Capture the cell that displays the provided text and extract its (x, y) central coordinate. 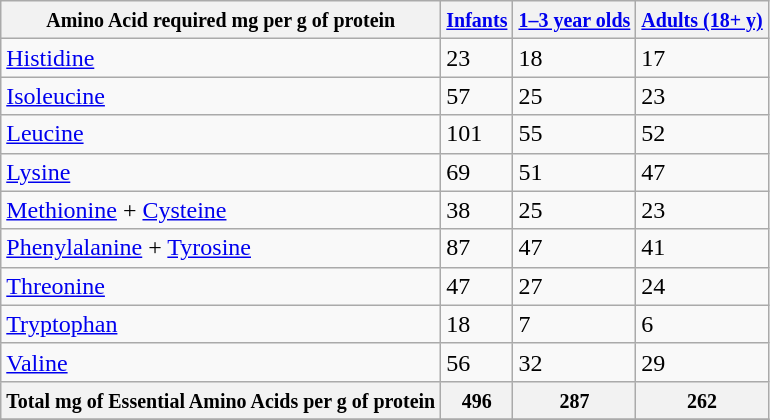
Valine (221, 362)
262 (702, 400)
Adults (18+ y) (702, 20)
Histidine (221, 58)
101 (477, 134)
6 (702, 324)
55 (574, 134)
29 (702, 362)
Methionine + Cysteine (221, 210)
57 (477, 96)
Tryptophan (221, 324)
52 (702, 134)
51 (574, 172)
Phenylalanine + Tyrosine (221, 248)
27 (574, 286)
56 (477, 362)
287 (574, 400)
Amino Acid required mg per g of protein (221, 20)
Leucine (221, 134)
87 (477, 248)
Lysine (221, 172)
38 (477, 210)
69 (477, 172)
Isoleucine (221, 96)
Total mg of Essential Amino Acids per g of protein (221, 400)
1–3 year olds (574, 20)
496 (477, 400)
Infants (477, 20)
Threonine (221, 286)
7 (574, 324)
41 (702, 248)
32 (574, 362)
24 (702, 286)
17 (702, 58)
